Find where the given text appears and provide that cell's center as [X, Y] coordinate. 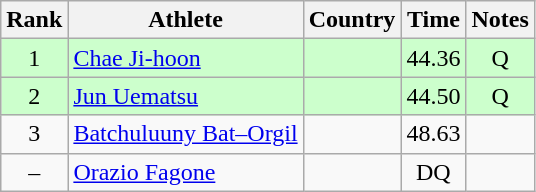
44.50 [434, 96]
DQ [434, 172]
Athlete [186, 20]
48.63 [434, 134]
Notes [500, 20]
3 [34, 134]
44.36 [434, 58]
– [34, 172]
Time [434, 20]
Rank [34, 20]
2 [34, 96]
Jun Uematsu [186, 96]
Chae Ji-hoon [186, 58]
1 [34, 58]
Country [352, 20]
Batchuluuny Bat–Orgil [186, 134]
Orazio Fagone [186, 172]
